Capture the cell that displays the provided text and extract its (x, y) central coordinate. 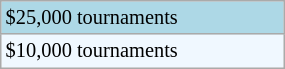
$10,000 tournaments (142, 51)
$25,000 tournaments (142, 17)
